Pinpoint the cell where the given text exists, returning its [x, y] midpoint coordinate. 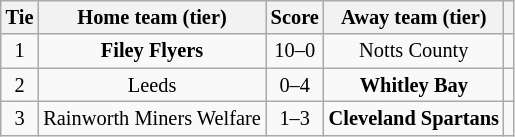
Leeds [152, 85]
Cleveland Spartans [414, 118]
Filey Flyers [152, 51]
Whitley Bay [414, 85]
Notts County [414, 51]
2 [20, 85]
Tie [20, 17]
Rainworth Miners Welfare [152, 118]
1 [20, 51]
10–0 [295, 51]
0–4 [295, 85]
3 [20, 118]
Home team (tier) [152, 17]
Away team (tier) [414, 17]
1–3 [295, 118]
Score [295, 17]
